Scan for the cell matching the given text and deliver its (X, Y) coordinate at center. 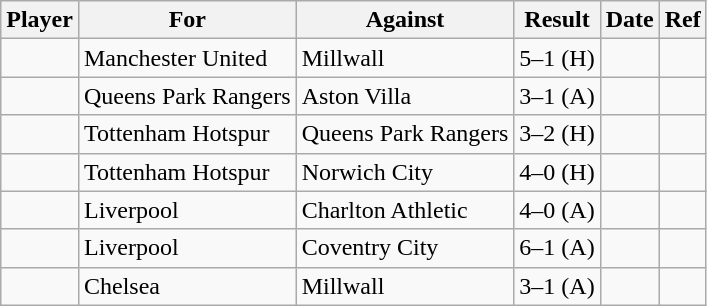
Chelsea (187, 286)
Against (405, 20)
Date (630, 20)
4–0 (H) (557, 172)
Coventry City (405, 248)
Norwich City (405, 172)
3–2 (H) (557, 134)
Charlton Athletic (405, 210)
Player (40, 20)
4–0 (A) (557, 210)
Ref (682, 20)
Result (557, 20)
Manchester United (187, 58)
Aston Villa (405, 96)
6–1 (A) (557, 248)
5–1 (H) (557, 58)
For (187, 20)
